Determine the (X, Y) coordinate at the center of the cell enclosing the given text.  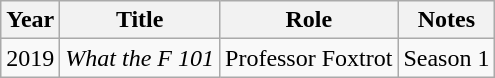
Season 1 (446, 58)
Role (309, 20)
What the F 101 (140, 58)
Professor Foxtrot (309, 58)
Year (30, 20)
2019 (30, 58)
Notes (446, 20)
Title (140, 20)
